Determine the (X, Y) coordinate at the center of the cell enclosing the given text.  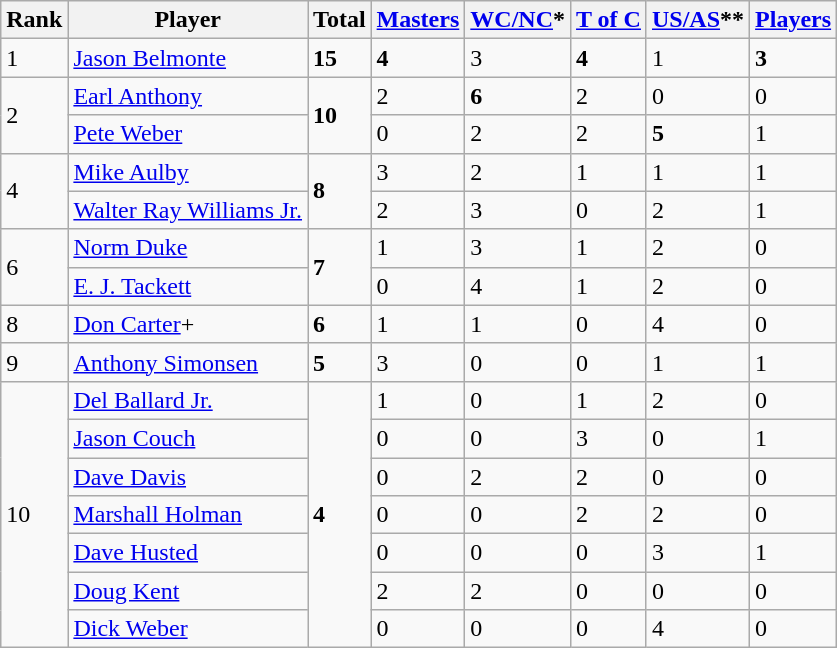
Jason Couch (188, 438)
9 (34, 362)
Mike Aulby (188, 172)
Total (340, 20)
Doug Kent (188, 591)
Walter Ray Williams Jr. (188, 210)
Dave Husted (188, 553)
Earl Anthony (188, 96)
15 (340, 58)
Del Ballard Jr. (188, 400)
WC/NC* (518, 20)
Rank (34, 20)
Player (188, 20)
T of C (609, 20)
Dick Weber (188, 629)
Pete Weber (188, 134)
E. J. Tackett (188, 286)
7 (340, 267)
Players (794, 20)
Masters (418, 20)
Don Carter+ (188, 324)
Dave Davis (188, 477)
Marshall Holman (188, 515)
Anthony Simonsen (188, 362)
US/AS** (698, 20)
Norm Duke (188, 248)
Jason Belmonte (188, 58)
